Search for the cell housing the specified text and yield its (x, y) center coordinate. 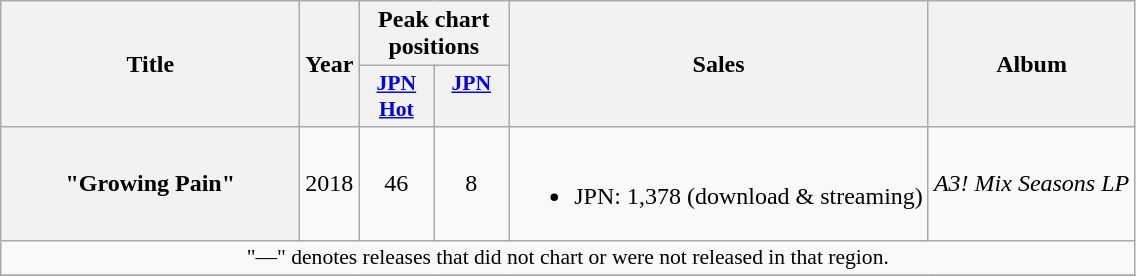
JPN (472, 96)
A3! Mix Seasons LP (1031, 184)
Year (330, 64)
"—" denotes releases that did not chart or were not released in that region. (568, 258)
Peak chart positions (434, 34)
8 (472, 184)
"Growing Pain" (150, 184)
Sales (719, 64)
JPN: 1,378 (download & streaming) (719, 184)
46 (396, 184)
Album (1031, 64)
Title (150, 64)
JPNHot (396, 96)
2018 (330, 184)
